Provide the (X, Y) coordinate of the cell's center where the given text is located.  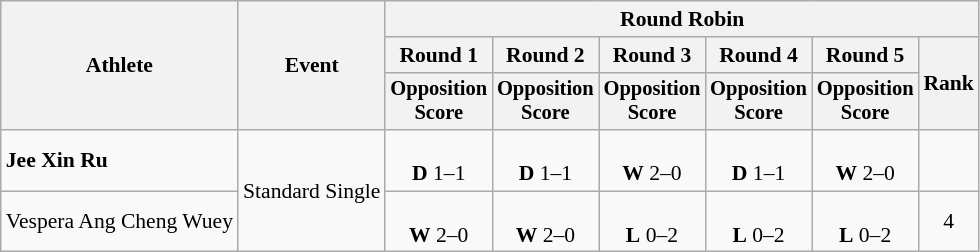
Round Robin (682, 19)
Round 4 (758, 55)
Athlete (120, 66)
Round 3 (652, 55)
Round 2 (546, 55)
4 (948, 222)
Round 1 (438, 55)
Vespera Ang Cheng Wuey (120, 222)
Standard Single (312, 191)
Jee Xin Ru (120, 160)
Event (312, 66)
Round 5 (866, 55)
Rank (948, 84)
